From the cell containing the given text, extract its center point as [x, y] coordinate. 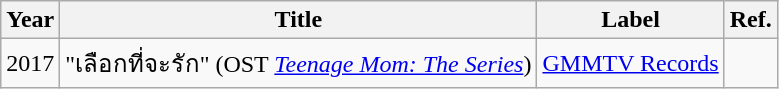
Title [298, 20]
Year [30, 20]
GMMTV Records [630, 64]
2017 [30, 64]
Ref. [750, 20]
"เลือกที่จะรัก" (OST Teenage Mom: The Series) [298, 64]
Label [630, 20]
